Detect which cell encompasses the target text, then output its (X, Y) center coordinate. 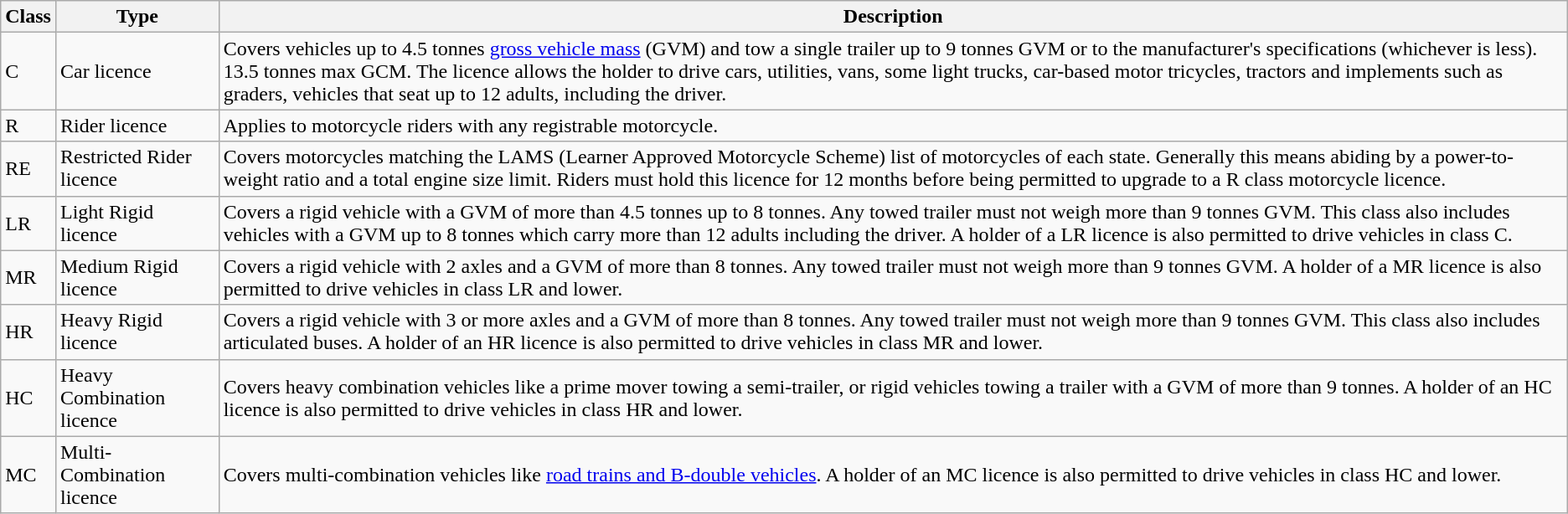
Applies to motorcycle riders with any registrable motorcycle. (893, 126)
C (28, 71)
Class (28, 17)
Type (137, 17)
HR (28, 332)
LR (28, 223)
R (28, 126)
Medium Rigid licence (137, 278)
Light Rigid licence (137, 223)
Rider licence (137, 126)
Multi-Combination licence (137, 475)
MR (28, 278)
MC (28, 475)
HC (28, 398)
Heavy Rigid licence (137, 332)
RE (28, 169)
Car licence (137, 71)
Heavy Combination licence (137, 398)
Description (893, 17)
Restricted Rider licence (137, 169)
